Determine the (x, y) coordinate at the center of the cell enclosing the given text.  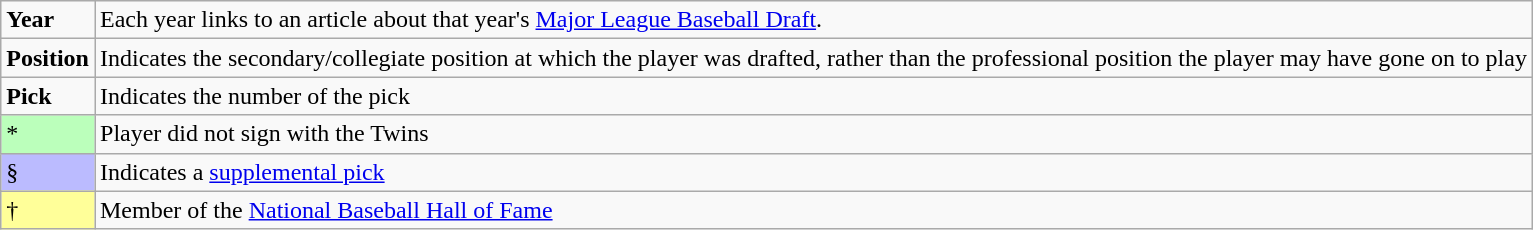
* (48, 134)
Player did not sign with the Twins (813, 134)
Indicates the number of the pick (813, 96)
Position (48, 58)
Year (48, 20)
§ (48, 172)
Pick (48, 96)
Member of the National Baseball Hall of Fame (813, 210)
† (48, 210)
Each year links to an article about that year's Major League Baseball Draft. (813, 20)
Indicates a supplemental pick (813, 172)
